Scan for the cell matching the given text and deliver its [x, y] coordinate at center. 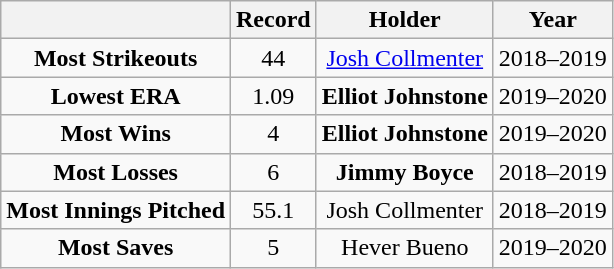
Year [552, 20]
5 [274, 248]
4 [274, 134]
55.1 [274, 210]
6 [274, 172]
Jimmy Boyce [404, 172]
Hever Bueno [404, 248]
1.09 [274, 96]
Most Wins [116, 134]
Lowest ERA [116, 96]
Most Saves [116, 248]
44 [274, 58]
Most Innings Pitched [116, 210]
Holder [404, 20]
Most Strikeouts [116, 58]
Record [274, 20]
Most Losses [116, 172]
